Locate the cell with the specified text and output its [X, Y] center coordinate. 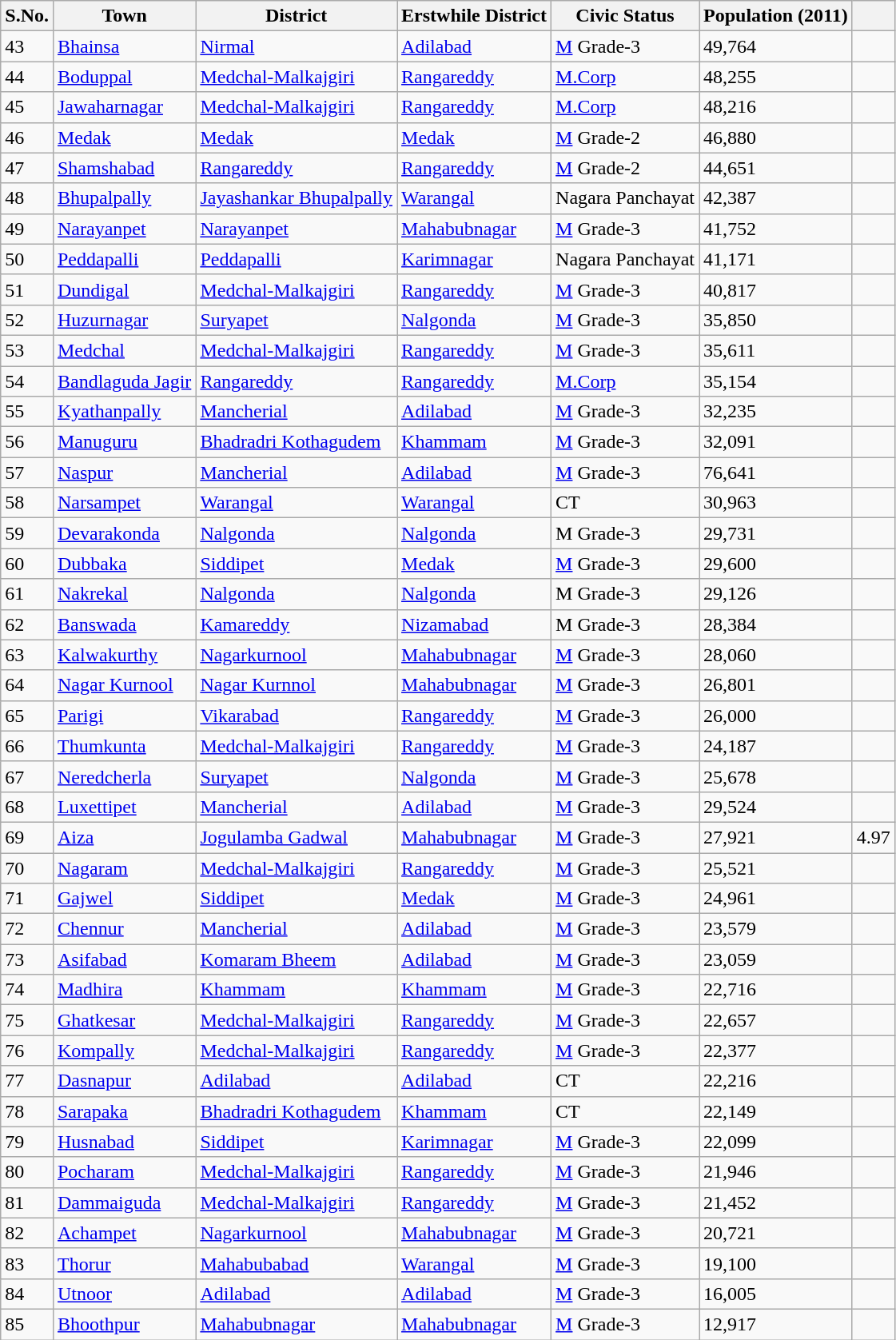
24,961 [776, 899]
Pocharam [124, 1172]
Kalwakurthy [124, 655]
Gajwel [124, 899]
40,817 [776, 289]
Bhainsa [124, 46]
61 [27, 594]
Huzurnagar [124, 320]
35,611 [776, 350]
48,255 [776, 77]
12,917 [776, 1324]
58 [27, 503]
63 [27, 655]
56 [27, 442]
Erstwhile District [475, 16]
Madhira [124, 990]
24,187 [776, 746]
50 [27, 259]
Vikarabad [297, 716]
Naspur [124, 473]
46 [27, 138]
47 [27, 168]
Bandlaguda Jagir [124, 381]
Shamshabad [124, 168]
Achampet [124, 1233]
Boduppal [124, 77]
82 [27, 1233]
Jayashankar Bhupalpally [297, 198]
Kompally [124, 1051]
S.No. [27, 16]
Parigi [124, 716]
59 [27, 533]
22,149 [776, 1111]
35,850 [776, 320]
22,216 [776, 1081]
25,521 [776, 867]
52 [27, 320]
76,641 [776, 473]
28,384 [776, 624]
78 [27, 1111]
70 [27, 867]
28,060 [776, 655]
Aiza [124, 837]
25,678 [776, 776]
66 [27, 746]
72 [27, 929]
77 [27, 1081]
Banswada [124, 624]
49,764 [776, 46]
85 [27, 1324]
Civic Status [625, 16]
Jawaharnagar [124, 107]
Neredcherla [124, 776]
Bhoothpur [124, 1324]
Narsampet [124, 503]
Luxettipet [124, 807]
22,099 [776, 1142]
81 [27, 1202]
83 [27, 1263]
22,377 [776, 1051]
20,721 [776, 1233]
Komaram Bheem [297, 959]
22,716 [776, 990]
43 [27, 46]
22,657 [776, 1020]
30,963 [776, 503]
Devarakonda [124, 533]
Kamareddy [297, 624]
Town [124, 16]
Manuguru [124, 442]
75 [27, 1020]
Dundigal [124, 289]
23,579 [776, 929]
Medchal [124, 350]
29,126 [776, 594]
79 [27, 1142]
53 [27, 350]
46,880 [776, 138]
54 [27, 381]
57 [27, 473]
Nagar Kurnool [124, 685]
74 [27, 990]
35,154 [776, 381]
Chennur [124, 929]
Mahabubabad [297, 1263]
23,059 [776, 959]
Dammaiguda [124, 1202]
Dubbaka [124, 564]
26,000 [776, 716]
21,946 [776, 1172]
64 [27, 685]
Population (2011) [776, 16]
Thumkunta [124, 746]
Nizamabad [475, 624]
Jogulamba Gadwal [297, 837]
32,235 [776, 412]
Kyathanpally [124, 412]
Bhupalpally [124, 198]
21,452 [776, 1202]
71 [27, 899]
16,005 [776, 1294]
55 [27, 412]
84 [27, 1294]
District [297, 16]
Sarapaka [124, 1111]
4.97 [873, 837]
26,801 [776, 685]
45 [27, 107]
44,651 [776, 168]
Utnoor [124, 1294]
29,524 [776, 807]
Ghatkesar [124, 1020]
Nagar Kurnnol [297, 685]
76 [27, 1051]
32,091 [776, 442]
41,171 [776, 259]
60 [27, 564]
44 [27, 77]
Dasnapur [124, 1081]
49 [27, 229]
29,600 [776, 564]
80 [27, 1172]
48,216 [776, 107]
48 [27, 198]
51 [27, 289]
Husnabad [124, 1142]
27,921 [776, 837]
Thorur [124, 1263]
Nakrekal [124, 594]
62 [27, 624]
Nirmal [297, 46]
67 [27, 776]
65 [27, 716]
29,731 [776, 533]
41,752 [776, 229]
69 [27, 837]
Asifabad [124, 959]
73 [27, 959]
19,100 [776, 1263]
42,387 [776, 198]
68 [27, 807]
Nagaram [124, 867]
